Return the (x, y) coordinate for the center point of the cell that contains the specified text.  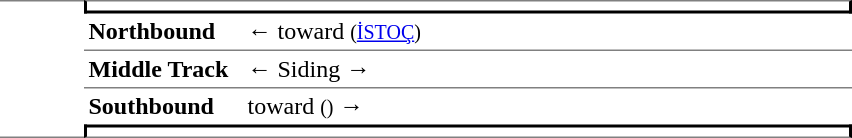
← Siding → (548, 70)
Middle Track (164, 70)
Northbound (164, 33)
Southbound (164, 106)
toward () → (548, 106)
← toward (İSTOÇ) (548, 33)
